Return (x, y) of the center of cell containing provided text 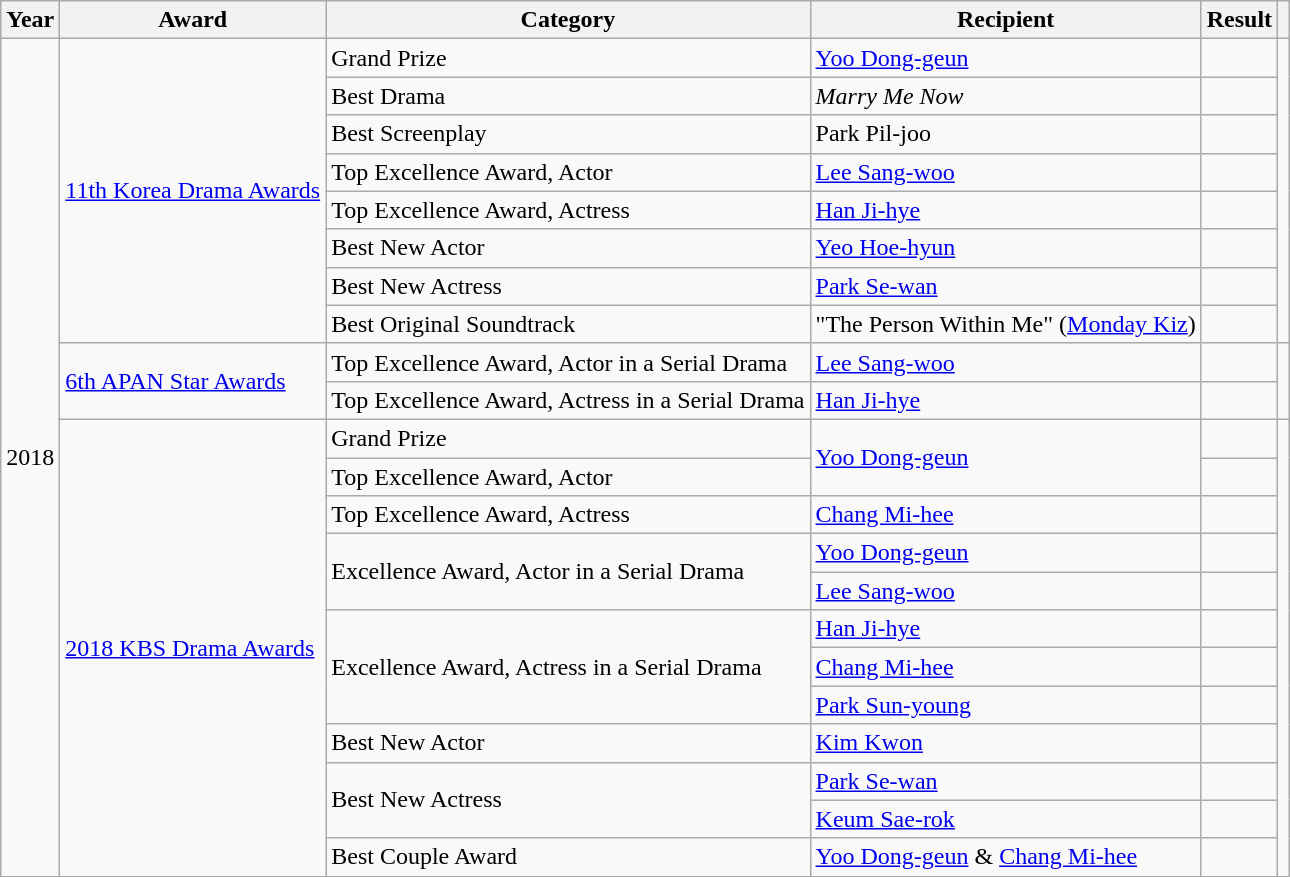
Park Sun-young (1006, 705)
2018 (30, 458)
Best Couple Award (568, 857)
Best Screenplay (568, 134)
Best Drama (568, 96)
Top Excellence Award, Actress in a Serial Drama (568, 400)
Yeo Hoe-hyun (1006, 248)
11th Korea Drama Awards (193, 191)
Recipient (1006, 20)
Keum Sae-rok (1006, 819)
6th APAN Star Awards (193, 381)
Best Original Soundtrack (568, 324)
"The Person Within Me" (Monday Kiz) (1006, 324)
Category (568, 20)
Result (1239, 20)
Award (193, 20)
Excellence Award, Actor in a Serial Drama (568, 572)
Yoo Dong-geun & Chang Mi-hee (1006, 857)
Top Excellence Award, Actor in a Serial Drama (568, 362)
Kim Kwon (1006, 743)
2018 KBS Drama Awards (193, 648)
Year (30, 20)
Park Pil-joo (1006, 134)
Marry Me Now (1006, 96)
Excellence Award, Actress in a Serial Drama (568, 667)
